Search for the cell housing the specified text and yield its [X, Y] center coordinate. 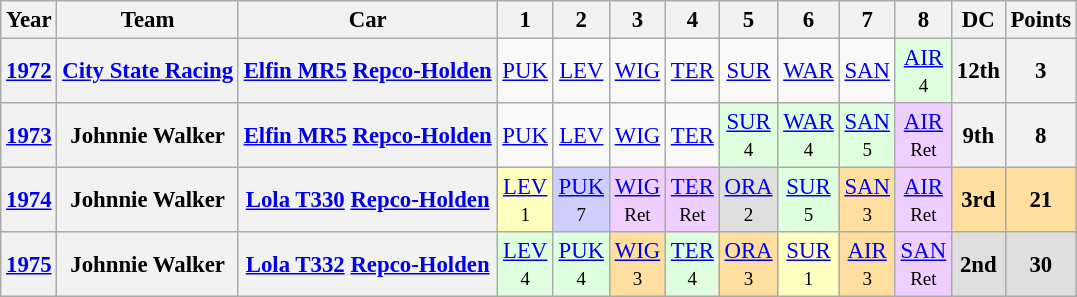
1975 [29, 264]
ORA2 [748, 200]
PUK7 [581, 200]
TERRet [693, 200]
21 [1040, 200]
SAN5 [867, 136]
Lola T330 Repco-Holden [368, 200]
WIGRet [637, 200]
Team [148, 20]
1 [525, 20]
DC [978, 20]
Lola T332 Repco-Holden [368, 264]
TER4 [693, 264]
1974 [29, 200]
WAR [808, 72]
AIR4 [923, 72]
SUR [748, 72]
SANRet [923, 264]
Year [29, 20]
SUR1 [808, 264]
Car [368, 20]
6 [808, 20]
WIG3 [637, 264]
7 [867, 20]
9th [978, 136]
3rd [978, 200]
1973 [29, 136]
SUR4 [748, 136]
12th [978, 72]
SAN [867, 72]
ORA3 [748, 264]
5 [748, 20]
Points [1040, 20]
LEV4 [525, 264]
30 [1040, 264]
SUR5 [808, 200]
2nd [978, 264]
2 [581, 20]
LEV1 [525, 200]
1972 [29, 72]
PUK4 [581, 264]
SAN3 [867, 200]
4 [693, 20]
WAR4 [808, 136]
AIR3 [867, 264]
City State Racing [148, 72]
